Output the [x, y] coordinate of the center of the cell containing the given text.  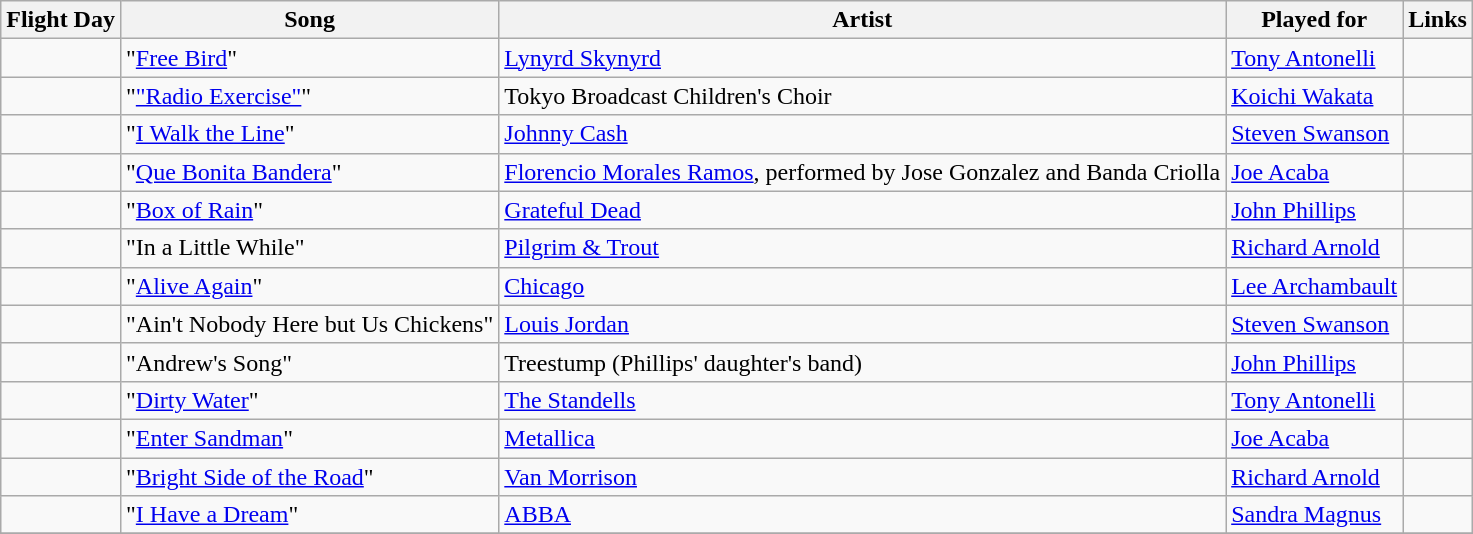
Florencio Morales Ramos, performed by Jose Gonzalez and Banda Criolla [862, 172]
"Alive Again" [309, 286]
""Radio Exercise"" [309, 96]
"Free Bird" [309, 58]
Johnny Cash [862, 134]
"I Have a Dream" [309, 515]
Sandra Magnus [1314, 515]
Treestump (Phillips' daughter's band) [862, 362]
Song [309, 20]
The Standells [862, 400]
Tokyo Broadcast Children's Choir [862, 96]
"Que Bonita Bandera" [309, 172]
Links [1438, 20]
Lee Archambault [1314, 286]
Lynyrd Skynyrd [862, 58]
Koichi Wakata [1314, 96]
"Ain't Nobody Here but Us Chickens" [309, 324]
Metallica [862, 438]
ABBA [862, 515]
"Enter Sandman" [309, 438]
"Dirty Water" [309, 400]
"I Walk the Line" [309, 134]
Grateful Dead [862, 210]
Louis Jordan [862, 324]
Flight Day [61, 20]
Played for [1314, 20]
"Box of Rain" [309, 210]
"Bright Side of the Road" [309, 477]
Van Morrison [862, 477]
"Andrew's Song" [309, 362]
Pilgrim & Trout [862, 248]
"In a Little While" [309, 248]
Artist [862, 20]
Chicago [862, 286]
